Find where the given text appears and provide that cell's center as (x, y) coordinate. 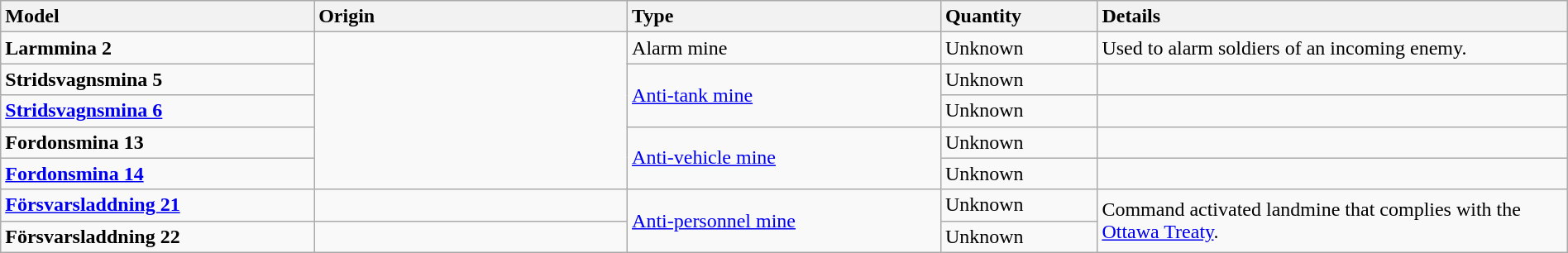
Command activated landmine that complies with the Ottawa Treaty. (1332, 221)
Model (157, 17)
Fordons­mina 14 (157, 174)
Fordons­mina 13 (157, 142)
Origin (471, 17)
Anti-vehicle mine (784, 158)
Försvars­laddning 21 (157, 205)
Stridsvagns­mina 5 (157, 79)
Used to alarm soldiers of an incoming enemy. (1332, 48)
Type (784, 17)
Anti-tank mine (784, 95)
Anti-personnel mine (784, 221)
Försvars­laddning 22 (157, 236)
Larm­mina 2 (157, 48)
Quantity (1019, 17)
Stridsvagns­mina 6 (157, 111)
Details (1332, 17)
Alarm mine (784, 48)
